Output the [X, Y] coordinate of the center of the cell containing the given text.  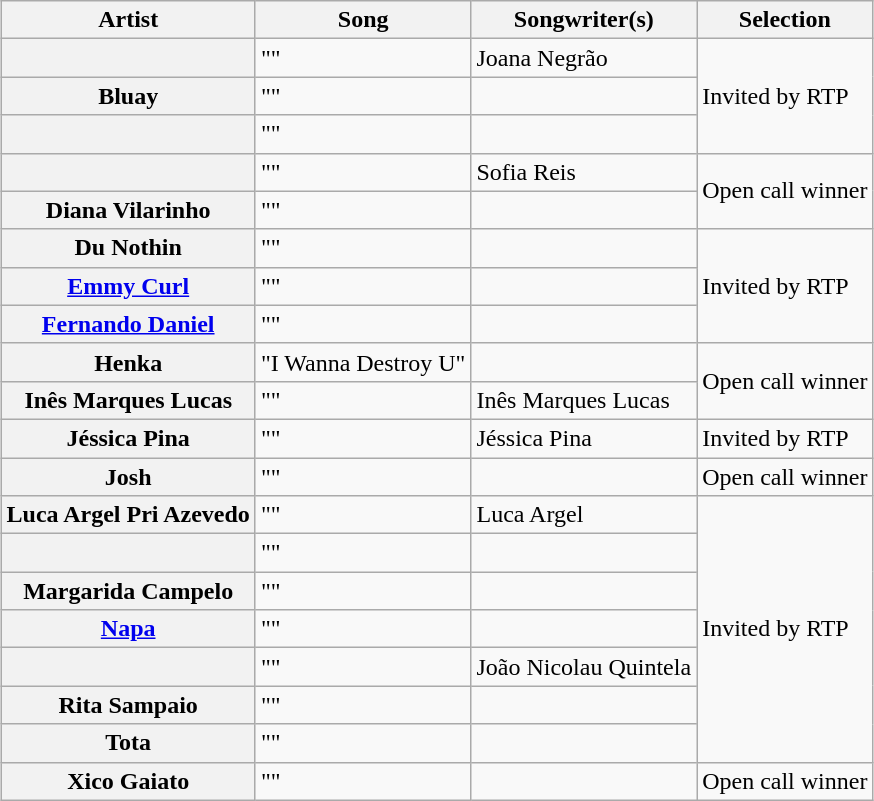
Sofia Reis [584, 172]
Joana Negrão [584, 58]
Bluay [128, 96]
Luca Argel [584, 515]
Henka [128, 362]
Diana Vilarinho [128, 210]
Napa [128, 629]
Rita Sampaio [128, 705]
Song [363, 20]
Artist [128, 20]
Du Nothin [128, 248]
João Nicolau Quintela [584, 667]
"I Wanna Destroy U" [363, 362]
Luca Argel Pri Azevedo [128, 515]
Xico Gaiato [128, 781]
Josh [128, 477]
Fernando Daniel [128, 324]
Tota [128, 743]
Emmy Curl [128, 286]
Margarida Campelo [128, 591]
Selection [785, 20]
Songwriter(s) [584, 20]
